Find where the given text appears and provide that cell's center as [X, Y] coordinate. 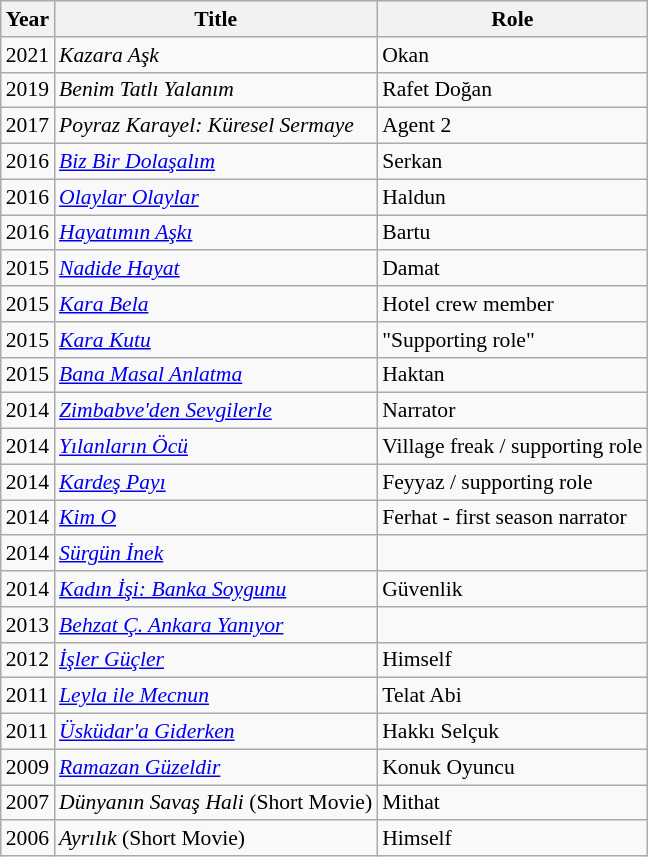
2012 [28, 660]
Yılanların Öcü [216, 447]
İşler Güçler [216, 660]
Kardeş Payı [216, 482]
Damat [512, 269]
Dünyanın Savaş Hali (Short Movie) [216, 803]
Biz Bir Dolaşalım [216, 162]
Telat Abi [512, 696]
2013 [28, 625]
Ramazan Güzeldir [216, 767]
2021 [28, 55]
Hakkı Selçuk [512, 732]
2007 [28, 803]
Kazara Aşk [216, 55]
Poyraz Karayel: Küresel Sermaye [216, 126]
Kadın İşi: Banka Soygunu [216, 589]
Village freak / supporting role [512, 447]
Role [512, 19]
Kara Kutu [216, 340]
Hotel crew member [512, 304]
Nadide Hayat [216, 269]
Bana Masal Anlatma [216, 375]
Ayrılık (Short Movie) [216, 839]
Agent 2 [512, 126]
Bartu [512, 233]
Narrator [512, 411]
Zimbabve'den Sevgilerle [216, 411]
Leyla ile Mecnun [216, 696]
Mithat [512, 803]
Rafet Doğan [512, 90]
Haldun [512, 197]
Olaylar Olaylar [216, 197]
Benim Tatlı Yalanım [216, 90]
2009 [28, 767]
2006 [28, 839]
Hayatımın Aşkı [216, 233]
Serkan [512, 162]
Year [28, 19]
Konuk Oyuncu [512, 767]
Üsküdar'a Giderken [216, 732]
Feyyaz / supporting role [512, 482]
Haktan [512, 375]
Title [216, 19]
Kim O [216, 518]
"Supporting role" [512, 340]
2019 [28, 90]
2017 [28, 126]
Kara Bela [216, 304]
Güvenlik [512, 589]
Sürgün İnek [216, 554]
Okan [512, 55]
Behzat Ç. Ankara Yanıyor [216, 625]
Ferhat - first season narrator [512, 518]
